Return the [x, y] coordinate for the center point of the cell that contains the specified text.  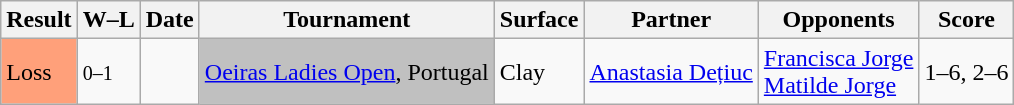
Anastasia Dețiuc [671, 72]
Date [170, 20]
Francisca Jorge Matilde Jorge [838, 72]
W–L [108, 20]
Oeiras Ladies Open, Portugal [346, 72]
Opponents [838, 20]
Surface [539, 20]
Score [966, 20]
0–1 [108, 72]
Clay [539, 72]
Partner [671, 20]
Result [39, 20]
Loss [39, 72]
Tournament [346, 20]
1–6, 2–6 [966, 72]
